Provide the (X, Y) coordinate of the cell's center where the given text is located.  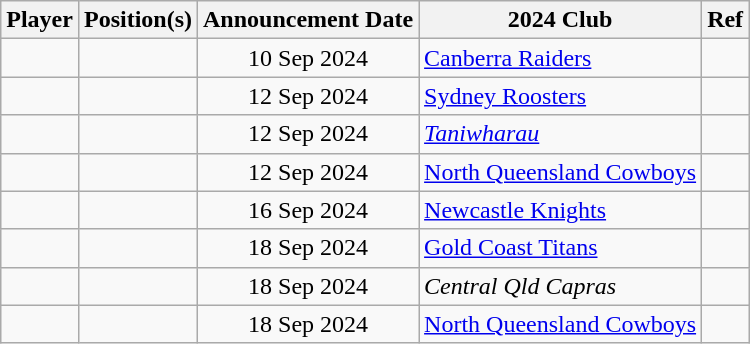
Newcastle Knights (560, 210)
16 Sep 2024 (308, 210)
Player (40, 20)
Position(s) (138, 20)
Announcement Date (308, 20)
10 Sep 2024 (308, 58)
Gold Coast Titans (560, 248)
Ref (726, 20)
Sydney Roosters (560, 96)
Taniwharau (560, 134)
Central Qld Capras (560, 286)
Canberra Raiders (560, 58)
2024 Club (560, 20)
